From the cell containing the given text, extract its center point as [X, Y] coordinate. 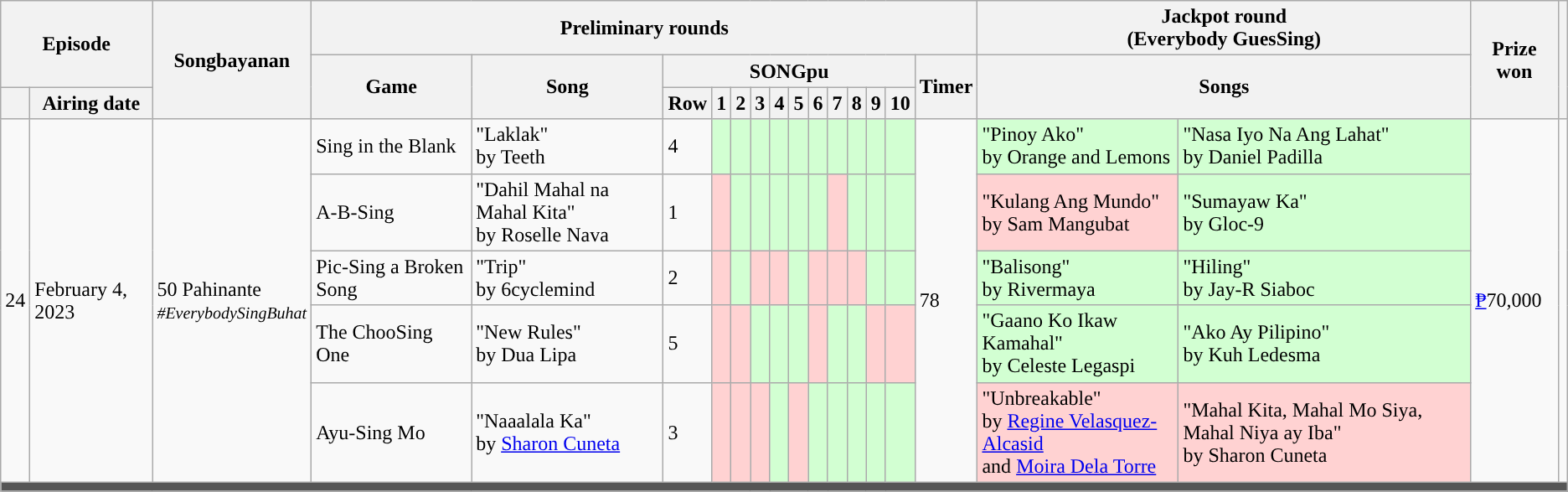
"Laklak"by Teeth [568, 146]
₱70,000 [1514, 300]
SONGpu [789, 71]
Episode [77, 44]
"Balisong"by Rivermaya [1078, 278]
A-B-Sing [392, 212]
Timer [946, 87]
Songs [1225, 87]
Preliminary rounds [645, 28]
"Unbreakable"by Regine Velasquez-Alcasid and Moira Dela Torre [1078, 432]
9 [876, 103]
8 [856, 103]
The ChooSing One [392, 344]
24 [15, 300]
"Pinoy Ako"by Orange and Lemons [1078, 146]
"Trip"by 6cyclemind [568, 278]
10 [900, 103]
"New Rules"by Dua Lipa [568, 344]
Game [392, 87]
"Naaalala Ka"by Sharon Cuneta [568, 432]
50 Pahinante#EverybodySingBuhat [232, 300]
"Dahil Mahal na Mahal Kita"by Roselle Nava [568, 212]
Airing date [91, 103]
7 [838, 103]
Pic-Sing a Broken Song [392, 278]
Sing in the Blank [392, 146]
Jackpot round(Everybody GuesSing) [1225, 28]
"Nasa Iyo Na Ang Lahat"by Daniel Padilla [1325, 146]
Songbayanan [232, 60]
6 [818, 103]
"Kulang Ang Mundo"by Sam Mangubat [1078, 212]
"Mahal Kita, Mahal Mo Siya, Mahal Niya ay Iba"by Sharon Cuneta [1325, 432]
"Ako Ay Pilipino"by Kuh Ledesma [1325, 344]
February 4, 2023 [91, 300]
"Sumayaw Ka"by Gloc-9 [1325, 212]
"Hiling"by Jay-R Siaboc [1325, 278]
78 [946, 300]
"Gaano Ko Ikaw Kamahal"by Celeste Legaspi [1078, 344]
Row [688, 103]
Prize won [1514, 60]
Ayu-Sing Mo [392, 432]
Song [568, 87]
